From the cell containing the given text, extract its center point as (x, y) coordinate. 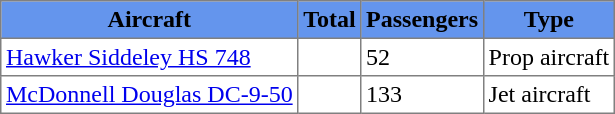
Jet aircraft (548, 95)
Aircraft (150, 20)
Total (330, 20)
133 (422, 95)
Hawker Siddeley HS 748 (150, 57)
52 (422, 57)
Type (548, 20)
Prop aircraft (548, 57)
Passengers (422, 20)
McDonnell Douglas DC-9-50 (150, 95)
